Return the [x, y] coordinate for the center point of the cell that contains the specified text.  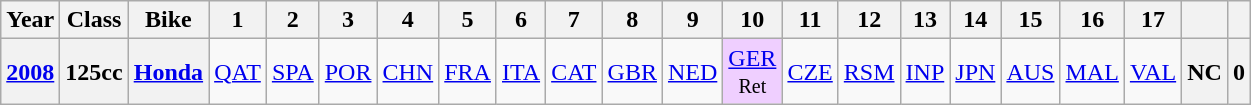
5 [468, 20]
NC [1205, 72]
Class [94, 20]
4 [408, 20]
10 [752, 20]
SPA [292, 72]
3 [348, 20]
1 [238, 20]
JPN [976, 72]
9 [692, 20]
QAT [238, 72]
17 [1152, 20]
GERRet [752, 72]
Year [30, 20]
MAL [1092, 72]
Bike [168, 20]
VAL [1152, 72]
125cc [94, 72]
RSM [869, 72]
FRA [468, 72]
8 [632, 20]
GBR [632, 72]
16 [1092, 20]
CAT [574, 72]
15 [1030, 20]
2 [292, 20]
CZE [810, 72]
Honda [168, 72]
14 [976, 20]
NED [692, 72]
0 [1238, 72]
12 [869, 20]
7 [574, 20]
ITA [520, 72]
2008 [30, 72]
POR [348, 72]
CHN [408, 72]
11 [810, 20]
INP [925, 72]
13 [925, 20]
AUS [1030, 72]
6 [520, 20]
